Scan for the cell matching the given text and deliver its (x, y) coordinate at center. 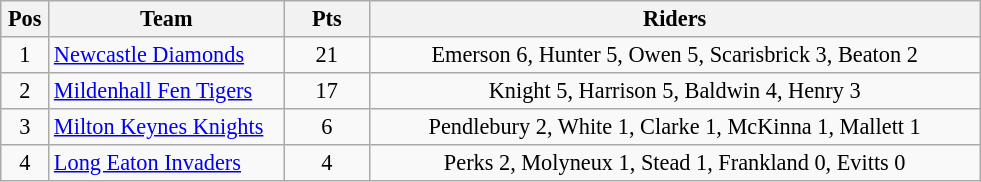
Mildenhall Fen Tigers (166, 90)
1 (25, 55)
Team (166, 19)
2 (25, 90)
Riders (674, 19)
6 (326, 126)
Milton Keynes Knights (166, 126)
Pendlebury 2, White 1, Clarke 1, McKinna 1, Mallett 1 (674, 126)
Knight 5, Harrison 5, Baldwin 4, Henry 3 (674, 90)
Long Eaton Invaders (166, 162)
3 (25, 126)
Pts (326, 19)
Newcastle Diamonds (166, 55)
21 (326, 55)
Emerson 6, Hunter 5, Owen 5, Scarisbrick 3, Beaton 2 (674, 55)
17 (326, 90)
Perks 2, Molyneux 1, Stead 1, Frankland 0, Evitts 0 (674, 162)
Pos (25, 19)
